Identify which cell holds the provided text, then report its (x, y) central coordinate. 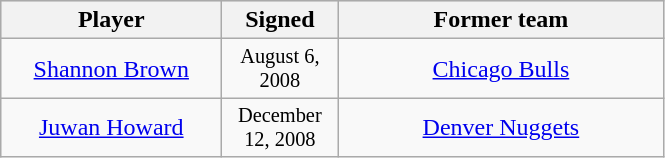
Shannon Brown (112, 69)
Juwan Howard (112, 128)
Signed (280, 20)
Player (112, 20)
Denver Nuggets (501, 128)
August 6, 2008 (280, 69)
Chicago Bulls (501, 69)
December 12, 2008 (280, 128)
Former team (501, 20)
